From the cell containing the given text, extract its center point as (X, Y) coordinate. 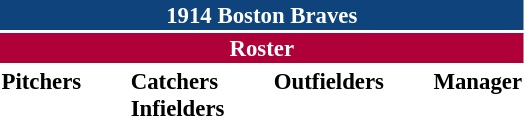
1914 Boston Braves (262, 15)
Roster (262, 48)
